Return the (X, Y) coordinate for the center point of the cell that contains the specified text.  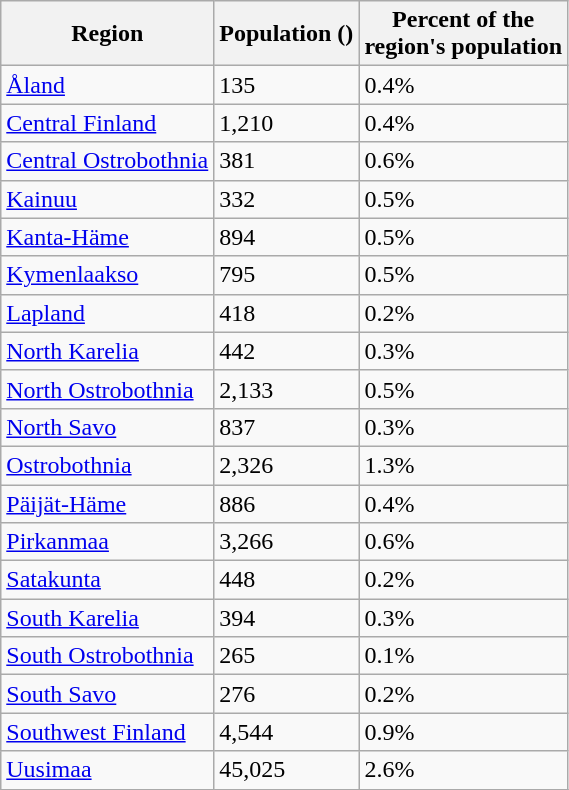
45,025 (286, 770)
4,544 (286, 732)
Uusimaa (108, 770)
3,266 (286, 542)
0.9% (464, 732)
South Karelia (108, 618)
418 (286, 313)
Central Finland (108, 123)
Percent of theregion's population (464, 34)
2,326 (286, 465)
South Savo (108, 694)
Lapland (108, 313)
South Ostrobothnia (108, 656)
North Ostrobothnia (108, 389)
448 (286, 580)
394 (286, 618)
Southwest Finland (108, 732)
Åland (108, 85)
Satakunta (108, 580)
894 (286, 237)
0.1% (464, 656)
265 (286, 656)
2,133 (286, 389)
Kainuu (108, 199)
442 (286, 351)
2.6% (464, 770)
886 (286, 503)
Population () (286, 34)
135 (286, 85)
Kanta-Häme (108, 237)
Region (108, 34)
North Karelia (108, 351)
837 (286, 427)
Kymenlaakso (108, 275)
1,210 (286, 123)
Pirkanmaa (108, 542)
Central Ostrobothnia (108, 161)
276 (286, 694)
1.3% (464, 465)
Ostrobothnia (108, 465)
795 (286, 275)
381 (286, 161)
332 (286, 199)
Päijät-Häme (108, 503)
North Savo (108, 427)
